Search for the cell housing the specified text and yield its [X, Y] center coordinate. 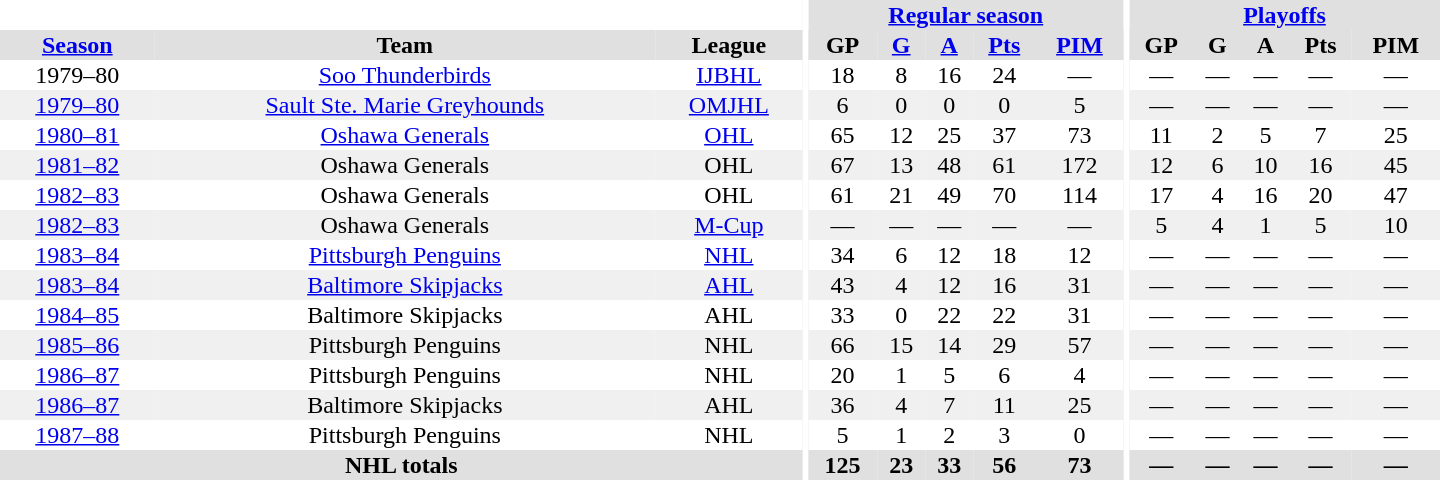
1981–82 [78, 165]
Season [78, 45]
1987–88 [78, 435]
24 [1004, 75]
Sault Ste. Marie Greyhounds [405, 105]
47 [1396, 195]
67 [842, 165]
1980–81 [78, 135]
45 [1396, 165]
IJBHL [729, 75]
70 [1004, 195]
21 [901, 195]
17 [1162, 195]
Regular season [966, 15]
8 [901, 75]
66 [842, 345]
League [729, 45]
1985–86 [78, 345]
56 [1004, 465]
23 [901, 465]
125 [842, 465]
Team [405, 45]
NHL totals [402, 465]
15 [901, 345]
48 [949, 165]
114 [1079, 195]
Playoffs [1284, 15]
13 [901, 165]
65 [842, 135]
36 [842, 405]
29 [1004, 345]
1984–85 [78, 315]
43 [842, 285]
OMJHL [729, 105]
34 [842, 255]
M-Cup [729, 225]
49 [949, 195]
14 [949, 345]
Soo Thunderbirds [405, 75]
172 [1079, 165]
37 [1004, 135]
3 [1004, 435]
57 [1079, 345]
